Provide the (X, Y) coordinate of the cell's center where the given text is located.  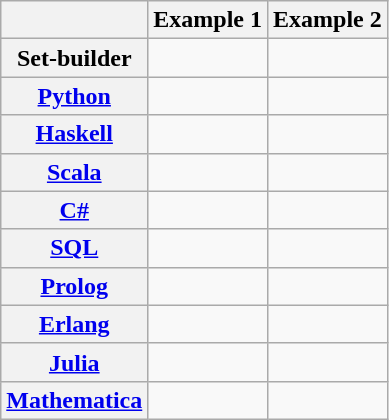
SQL (74, 248)
Example 2 (328, 20)
Set-builder (74, 58)
Haskell (74, 134)
Prolog (74, 286)
Julia (74, 362)
C# (74, 210)
Example 1 (208, 20)
Mathematica (74, 400)
Scala (74, 172)
Erlang (74, 324)
Python (74, 96)
